Identify which cell holds the provided text, then report its (X, Y) central coordinate. 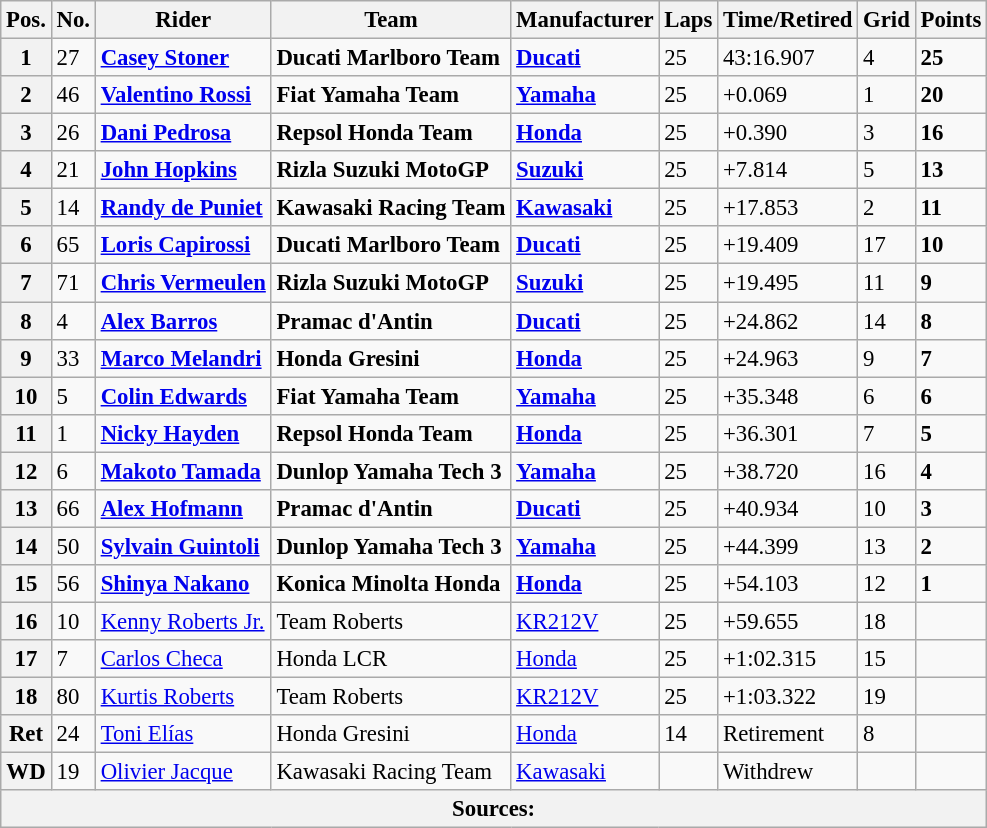
43:16.907 (788, 58)
21 (73, 170)
Makoto Tamada (183, 471)
John Hopkins (183, 170)
Nicky Hayden (183, 433)
Olivier Jacque (183, 772)
WD (26, 772)
Casey Stoner (183, 58)
Team (391, 20)
Withdrew (788, 772)
Kenny Roberts Jr. (183, 621)
56 (73, 584)
+40.934 (788, 509)
+0.069 (788, 95)
+36.301 (788, 433)
20 (950, 95)
Laps (688, 20)
+44.399 (788, 546)
Sources: (494, 809)
Ret (26, 734)
24 (73, 734)
+17.853 (788, 208)
Dani Pedrosa (183, 133)
Valentino Rossi (183, 95)
+38.720 (788, 471)
66 (73, 509)
+1:03.322 (788, 697)
Carlos Checa (183, 659)
+19.495 (788, 283)
+54.103 (788, 584)
33 (73, 358)
+59.655 (788, 621)
Retirement (788, 734)
+7.814 (788, 170)
+24.862 (788, 321)
Sylvain Guintoli (183, 546)
Konica Minolta Honda (391, 584)
Time/Retired (788, 20)
Points (950, 20)
71 (73, 283)
65 (73, 245)
+1:02.315 (788, 659)
Toni Elías (183, 734)
Kurtis Roberts (183, 697)
Chris Vermeulen (183, 283)
Manufacturer (585, 20)
No. (73, 20)
Honda LCR (391, 659)
Alex Barros (183, 321)
+0.390 (788, 133)
26 (73, 133)
+35.348 (788, 396)
Pos. (26, 20)
80 (73, 697)
Loris Capirossi (183, 245)
50 (73, 546)
Alex Hofmann (183, 509)
+24.963 (788, 358)
Rider (183, 20)
Randy de Puniet (183, 208)
27 (73, 58)
Shinya Nakano (183, 584)
Marco Melandri (183, 358)
46 (73, 95)
Grid (886, 20)
+19.409 (788, 245)
Colin Edwards (183, 396)
